For the text-containing cell, return its midpoint in [x, y] coordinate format. 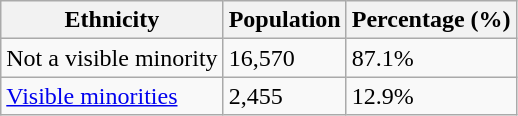
Not a visible minority [112, 58]
2,455 [284, 96]
12.9% [431, 96]
Percentage (%) [431, 20]
Ethnicity [112, 20]
16,570 [284, 58]
Population [284, 20]
87.1% [431, 58]
Visible minorities [112, 96]
